Determine the [x, y] coordinate at the center of the cell enclosing the given text.  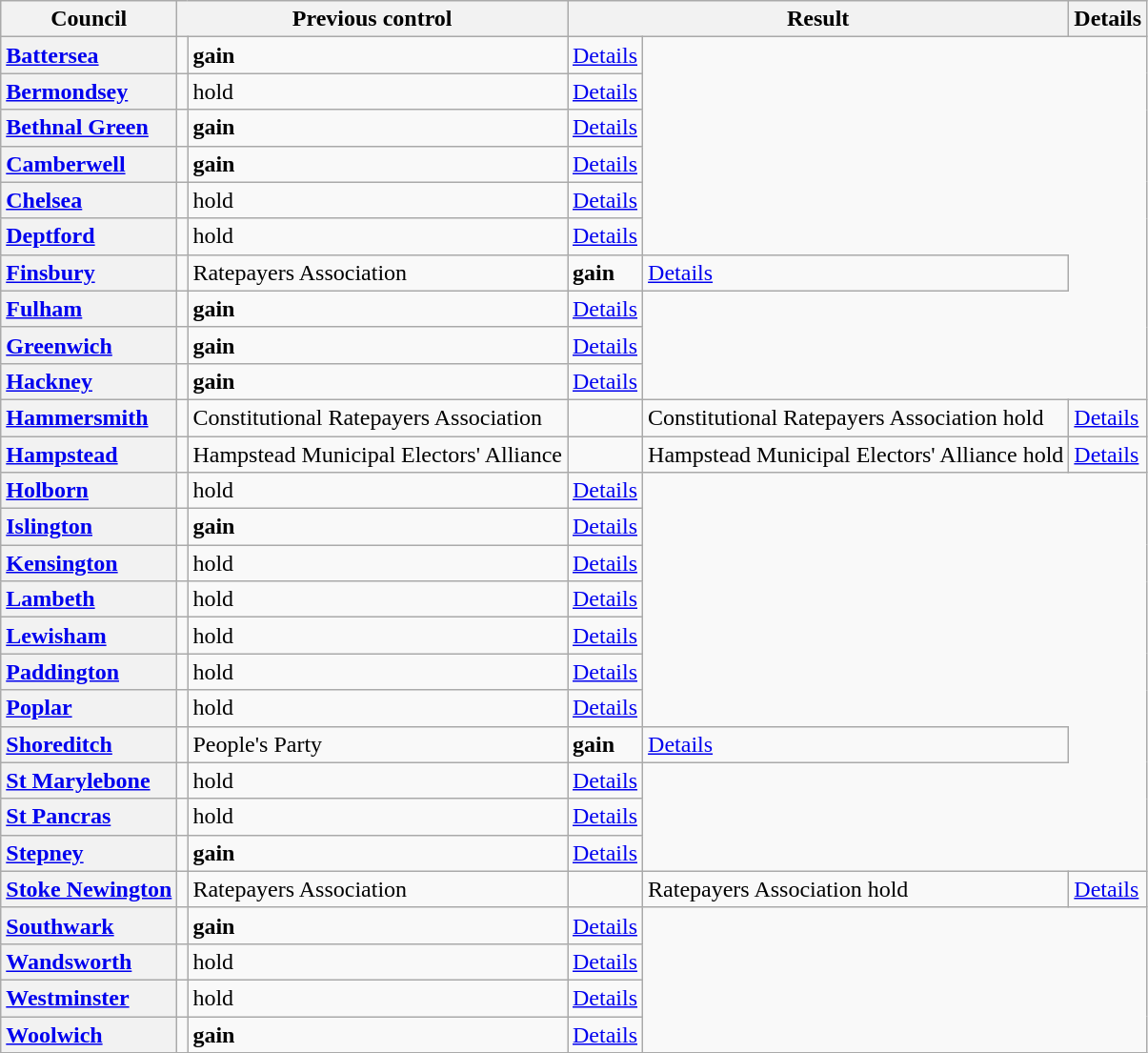
Stoke Newington [90, 889]
Southwark [90, 925]
Battersea [90, 55]
Chelsea [90, 200]
Islington [90, 527]
Hammersmith [90, 417]
Greenwich [90, 345]
Woolwich [90, 1034]
Constitutional Ratepayers Association hold [856, 417]
St Marylebone [90, 780]
Holborn [90, 491]
Hampstead Municipal Electors' Alliance hold [856, 455]
Constitutional Ratepayers Association [377, 417]
Shoreditch [90, 744]
Stepney [90, 853]
St Pancras [90, 817]
Wandsworth [90, 962]
Kensington [90, 563]
Hackney [90, 381]
Camberwell [90, 164]
Lambeth [90, 599]
Finsbury [90, 273]
Paddington [90, 672]
Lewisham [90, 636]
Deptford [90, 236]
Hampstead [90, 455]
Bethnal Green [90, 128]
Bermondsey [90, 91]
Poplar [90, 708]
Result [818, 19]
Council [90, 19]
Ratepayers Association hold [856, 889]
Hampstead Municipal Electors' Alliance [377, 455]
People's Party [377, 744]
Previous control [373, 19]
Fulham [90, 309]
Westminster [90, 998]
